Identify which cell holds the provided text, then report its [X, Y] central coordinate. 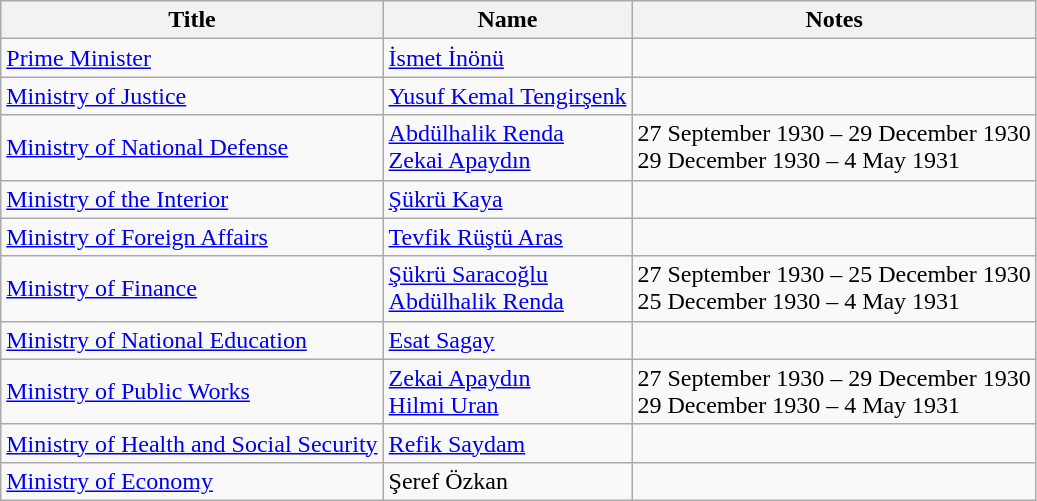
Zekai ApaydınHilmi Uran [508, 392]
Ministry of the Interior [192, 199]
27 September 1930 – 25 December 193025 December 1930 – 4 May 1931 [834, 288]
Title [192, 20]
Ministry of Public Works [192, 392]
İsmet İnönü [508, 58]
Refik Saydam [508, 443]
Prime Minister [192, 58]
Name [508, 20]
Şükrü SaracoğluAbdülhalik Renda [508, 288]
Ministry of Health and Social Security [192, 443]
Ministry of National Defense [192, 148]
Yusuf Kemal Tengirşenk [508, 96]
Notes [834, 20]
Ministry of Economy [192, 481]
Esat Sagay [508, 340]
Şükrü Kaya [508, 199]
Abdülhalik RendaZekai Apaydın [508, 148]
Ministry of Finance [192, 288]
Ministry of Justice [192, 96]
Tevfik Rüştü Aras [508, 237]
Ministry of Foreign Affairs [192, 237]
Şeref Özkan [508, 481]
Ministry of National Education [192, 340]
